From the cell containing the given text, extract its center point as [x, y] coordinate. 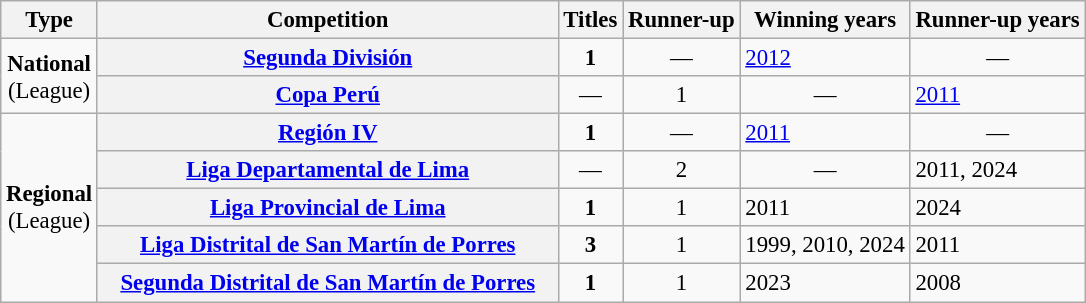
Regional(League) [50, 208]
2008 [998, 283]
2011, 2024 [998, 170]
2024 [998, 208]
Runner-up years [998, 20]
3 [590, 245]
2 [682, 170]
2023 [825, 283]
Segunda Distrital de San Martín de Porres [328, 283]
Región IV [328, 133]
Liga Provincial de Lima [328, 208]
1999, 2010, 2024 [825, 245]
National(League) [50, 76]
Liga Distrital de San Martín de Porres [328, 245]
Liga Departamental de Lima [328, 170]
Titles [590, 20]
Segunda División [328, 58]
Runner-up [682, 20]
2012 [825, 58]
Competition [328, 20]
Copa Perú [328, 95]
Type [50, 20]
Winning years [825, 20]
